Return [X, Y] of the center of cell containing provided text 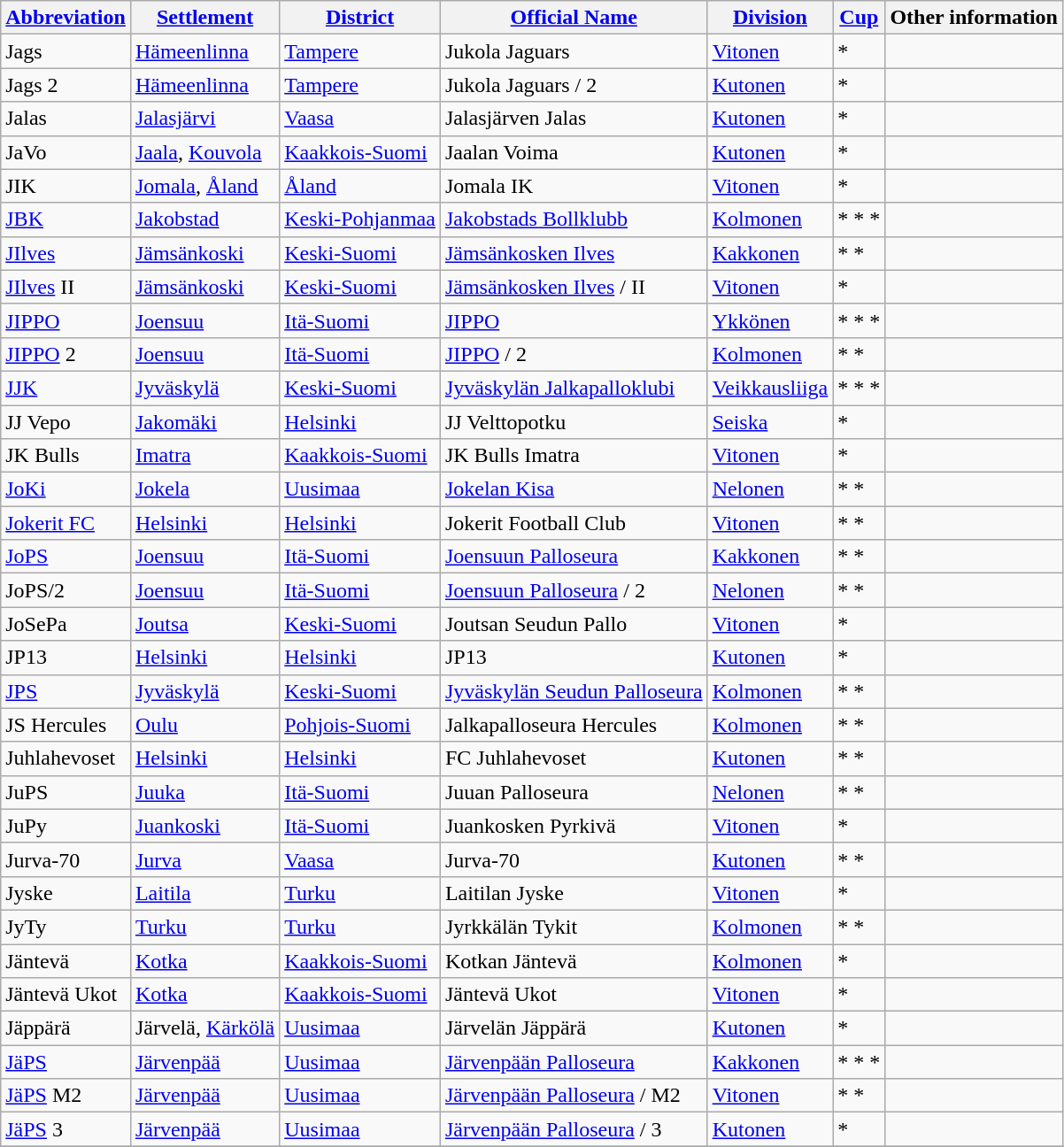
JIPPO 2 [66, 354]
Åland [360, 186]
JaVo [66, 152]
Järvelän Jäppärä [574, 1028]
Juankoski [204, 826]
Järvenpään Palloseura / M2 [574, 1096]
Jakobstad [204, 219]
JIlves [66, 253]
Cup [859, 18]
Juuka [204, 792]
Veikkausliiga [770, 388]
Järvelä, Kärkölä [204, 1028]
Laitila [204, 893]
JuPy [66, 826]
Joensuun Palloseura / 2 [574, 590]
JIK [66, 186]
Jukola Jaguars [574, 51]
Juhlahevoset [66, 758]
Jokerit Football Club [574, 523]
FC Juhlahevoset [574, 758]
Jalasjärvi [204, 119]
JäPS M2 [66, 1096]
JJK [66, 388]
Keski-Pohjanmaa [360, 219]
Jokerit FC [66, 523]
Jyrkkälän Tykit [574, 927]
District [360, 18]
Joutsa [204, 624]
JoPS/2 [66, 590]
JBK [66, 219]
Jomala, Åland [204, 186]
Jyväskylän Jalkapalloklubi [574, 388]
Imatra [204, 456]
Järvenpään Palloseura [574, 1062]
JäPS [66, 1062]
Jukola Jaguars / 2 [574, 85]
JK Bulls Imatra [574, 456]
JoPS [66, 557]
Jyväskylän Seudun Palloseura [574, 691]
Jaala, Kouvola [204, 152]
Jyske [66, 893]
Jakomäki [204, 422]
Oulu [204, 725]
Seiska [770, 422]
JK Bulls [66, 456]
Jalasjärven Jalas [574, 119]
Juuan Palloseura [574, 792]
JIPPO / 2 [574, 354]
Kotkan Jäntevä [574, 960]
Official Name [574, 18]
Jaalan Voima [574, 152]
Jäppärä [66, 1028]
JyTy [66, 927]
Jalas [66, 119]
Jokelan Kisa [574, 489]
Abbreviation [66, 18]
JoKi [66, 489]
Joensuun Palloseura [574, 557]
Jakobstads Bollklubb [574, 219]
JuPS [66, 792]
Juankosken Pyrkivä [574, 826]
Ykkönen [770, 320]
Jämsänkosken Ilves / II [574, 287]
JPS [66, 691]
Other information [974, 18]
Settlement [204, 18]
Jämsänkosken Ilves [574, 253]
Jomala IK [574, 186]
Jags 2 [66, 85]
Jags [66, 51]
Jokela [204, 489]
Pohjois-Suomi [360, 725]
Division [770, 18]
JJ Velttopotku [574, 422]
Jalkapalloseura Hercules [574, 725]
Joutsan Seudun Pallo [574, 624]
Järvenpään Palloseura / 3 [574, 1129]
JS Hercules [66, 725]
JäPS 3 [66, 1129]
Laitilan Jyske [574, 893]
Jäntevä [66, 960]
Jurva [204, 859]
JJ Vepo [66, 422]
JIlves II [66, 287]
JoSePa [66, 624]
